Determine the (X, Y) coordinate at the center of the cell enclosing the given text.  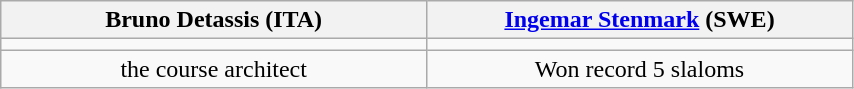
Ingemar Stenmark (SWE) (640, 20)
the course architect (214, 69)
Bruno Detassis (ITA) (214, 20)
Won record 5 slaloms (640, 69)
